From the cell containing the given text, extract its center point as [X, Y] coordinate. 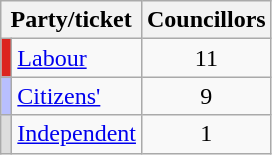
Independent [77, 134]
9 [206, 96]
1 [206, 134]
Citizens' [77, 96]
Councillors [206, 20]
Labour [77, 58]
11 [206, 58]
Party/ticket [72, 20]
